Determine the [x, y] coordinate at the center of the cell enclosing the given text.  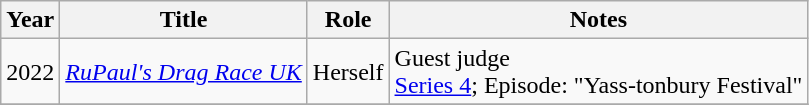
Title [184, 20]
2022 [30, 72]
Year [30, 20]
RuPaul's Drag Race UK [184, 72]
Guest judge Series 4; Episode: "Yass-tonbury Festival" [598, 72]
Notes [598, 20]
Herself [348, 72]
Role [348, 20]
